Detect which cell encompasses the target text, then output its [x, y] center coordinate. 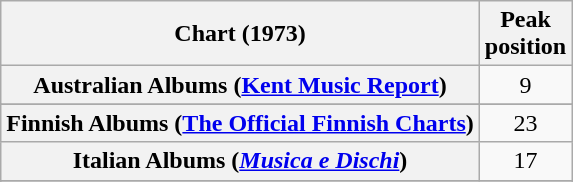
9 [525, 85]
Italian Albums (Musica e Dischi) [240, 161]
Australian Albums (Kent Music Report) [240, 85]
17 [525, 161]
23 [525, 123]
Peakposition [525, 34]
Chart (1973) [240, 34]
Finnish Albums (The Official Finnish Charts) [240, 123]
